Output the (X, Y) coordinate of the center of the cell containing the given text.  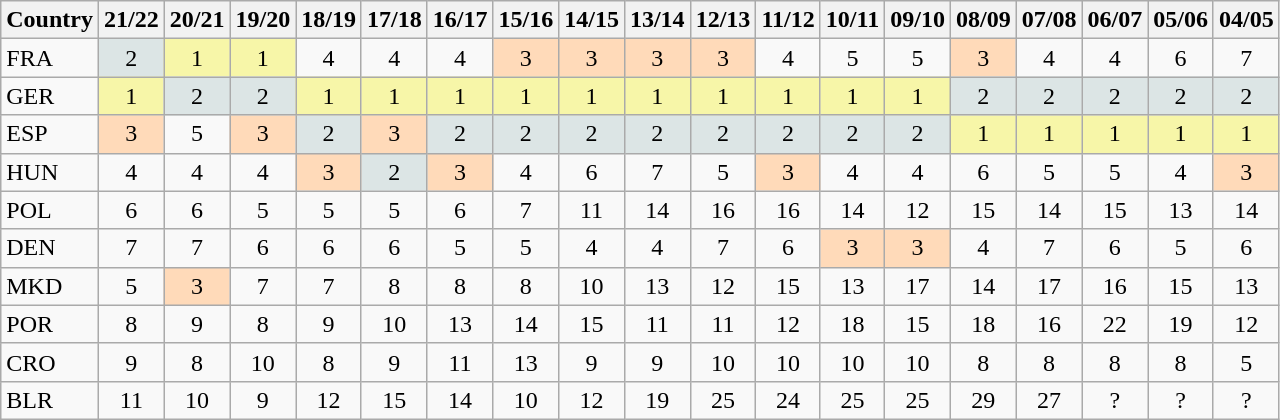
07/08 (1049, 20)
BLR (50, 400)
GER (50, 96)
12/13 (723, 20)
27 (1049, 400)
MKD (50, 286)
POL (50, 210)
08/09 (983, 20)
18/19 (329, 20)
04/05 (1246, 20)
20/21 (197, 20)
06/07 (1115, 20)
13/14 (657, 20)
15/16 (526, 20)
10/11 (852, 20)
POR (50, 324)
CRO (50, 362)
21/22 (131, 20)
11/12 (788, 20)
19/20 (263, 20)
24 (788, 400)
29 (983, 400)
16/17 (460, 20)
09/10 (918, 20)
Country (50, 20)
17/18 (394, 20)
HUN (50, 172)
DEN (50, 248)
FRA (50, 58)
05/06 (1181, 20)
14/15 (592, 20)
ESP (50, 134)
22 (1115, 324)
